Provide the (x, y) coordinate of the cell's center where the given text is located.  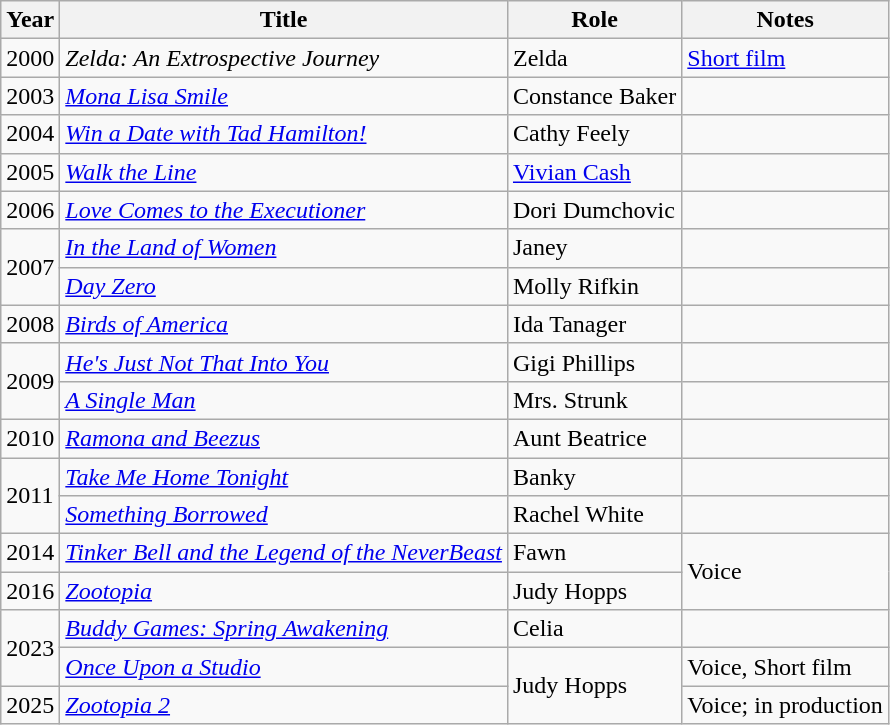
Ida Tanager (594, 324)
2008 (30, 324)
Cathy Feely (594, 134)
Zelda: An Extrospective Journey (284, 58)
Zootopia 2 (284, 705)
Birds of America (284, 324)
Vivian Cash (594, 172)
Mrs. Strunk (594, 400)
Role (594, 20)
Dori Dumchovic (594, 210)
He's Just Not That Into You (284, 362)
Fawn (594, 553)
Banky (594, 477)
Love Comes to the Executioner (284, 210)
2016 (30, 591)
Voice, Short film (786, 667)
2009 (30, 381)
2007 (30, 267)
2000 (30, 58)
Ramona and Beezus (284, 438)
Voice (786, 572)
Short film (786, 58)
Take Me Home Tonight (284, 477)
Zootopia (284, 591)
Gigi Phillips (594, 362)
2006 (30, 210)
2025 (30, 705)
2014 (30, 553)
Win a Date with Tad Hamilton! (284, 134)
2004 (30, 134)
Molly Rifkin (594, 286)
Something Borrowed (284, 515)
Janey (594, 248)
A Single Man (284, 400)
2011 (30, 496)
2003 (30, 96)
Celia (594, 629)
Rachel White (594, 515)
Aunt Beatrice (594, 438)
Day Zero (284, 286)
2023 (30, 648)
Title (284, 20)
Buddy Games: Spring Awakening (284, 629)
Zelda (594, 58)
Tinker Bell and the Legend of the NeverBeast (284, 553)
Once Upon a Studio (284, 667)
2005 (30, 172)
In the Land of Women (284, 248)
Walk the Line (284, 172)
Year (30, 20)
Constance Baker (594, 96)
2010 (30, 438)
Mona Lisa Smile (284, 96)
Voice; in production (786, 705)
Notes (786, 20)
